Search for the cell housing the specified text and yield its (x, y) center coordinate. 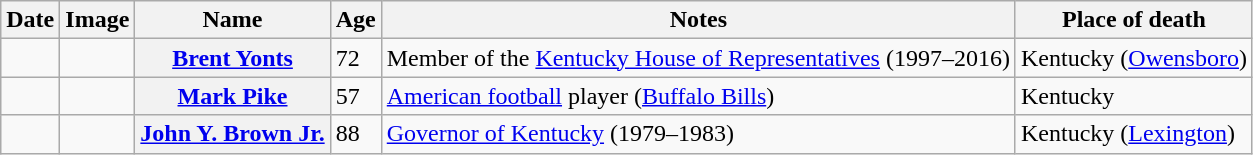
Place of death (1134, 20)
Brent Yonts (232, 58)
Kentucky (Owensboro) (1134, 58)
Governor of Kentucky (1979–1983) (698, 134)
Member of the Kentucky House of Representatives (1997–2016) (698, 58)
88 (356, 134)
Age (356, 20)
Image (98, 20)
Name (232, 20)
Kentucky (1134, 96)
72 (356, 58)
Mark Pike (232, 96)
Date (30, 20)
American football player (Buffalo Bills) (698, 96)
Kentucky (Lexington) (1134, 134)
Notes (698, 20)
John Y. Brown Jr. (232, 134)
57 (356, 96)
